Output the [X, Y] coordinate of the center of the cell containing the given text.  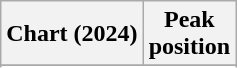
Chart (2024) [72, 34]
Peakposition [189, 34]
